Pinpoint the cell where the given text exists, returning its (x, y) midpoint coordinate. 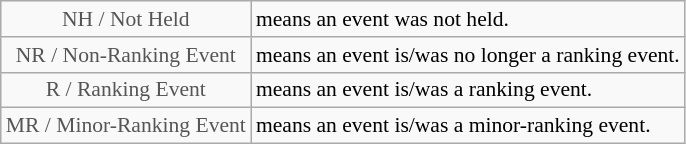
means an event is/was no longer a ranking event. (468, 55)
MR / Minor-Ranking Event (126, 126)
means an event is/was a minor-ranking event. (468, 126)
NR / Non-Ranking Event (126, 55)
R / Ranking Event (126, 90)
means an event is/was a ranking event. (468, 90)
NH / Not Held (126, 19)
means an event was not held. (468, 19)
